Scan for the cell matching the given text and deliver its [x, y] coordinate at center. 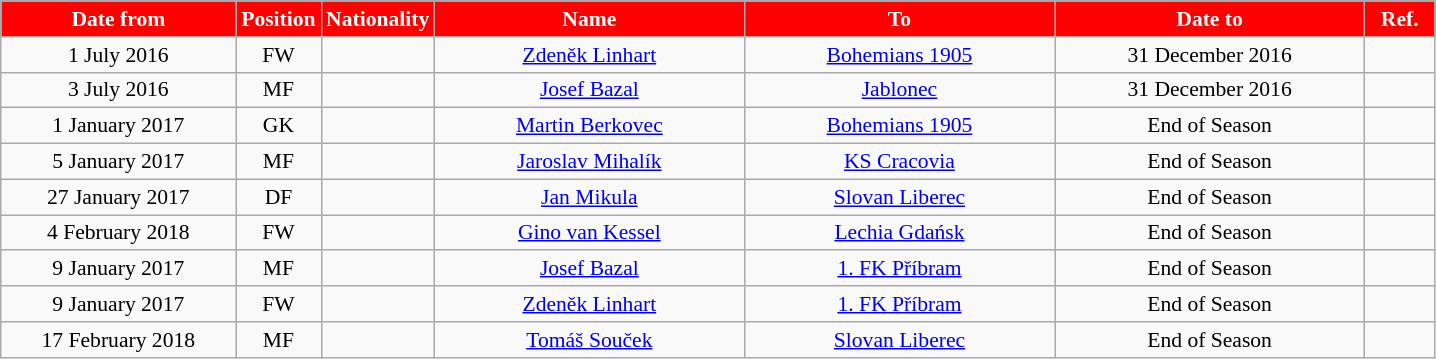
Ref. [1400, 19]
KS Cracovia [899, 162]
Nationality [378, 19]
1 January 2017 [118, 126]
5 January 2017 [118, 162]
Martin Berkovec [589, 126]
Date from [118, 19]
Jablonec [899, 90]
Date to [1210, 19]
Name [589, 19]
17 February 2018 [118, 340]
1 July 2016 [118, 55]
Position [278, 19]
Jaroslav Mihalík [589, 162]
GK [278, 126]
DF [278, 197]
Lechia Gdańsk [899, 233]
27 January 2017 [118, 197]
Tomáš Souček [589, 340]
3 July 2016 [118, 90]
To [899, 19]
Jan Mikula [589, 197]
Gino van Kessel [589, 233]
4 February 2018 [118, 233]
